Search for the cell housing the specified text and yield its [X, Y] center coordinate. 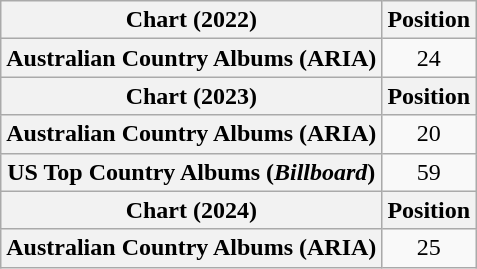
20 [429, 134]
25 [429, 248]
Chart (2023) [192, 96]
59 [429, 172]
24 [429, 58]
US Top Country Albums (Billboard) [192, 172]
Chart (2024) [192, 210]
Chart (2022) [192, 20]
